Pinpoint the cell where the given text exists, returning its (X, Y) midpoint coordinate. 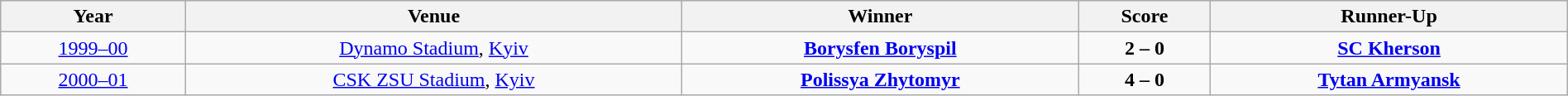
2000–01 (93, 79)
Score (1145, 17)
Venue (433, 17)
Runner-Up (1389, 17)
SC Kherson (1389, 48)
Polissya Zhytomyr (880, 79)
1999–00 (93, 48)
Tytan Armyansk (1389, 79)
2 – 0 (1145, 48)
4 – 0 (1145, 79)
Dynamo Stadium, Kyiv (433, 48)
Winner (880, 17)
CSK ZSU Stadium, Kyiv (433, 79)
Borysfen Boryspil (880, 48)
Year (93, 17)
